Output the (x, y) coordinate of the center of the cell containing the given text.  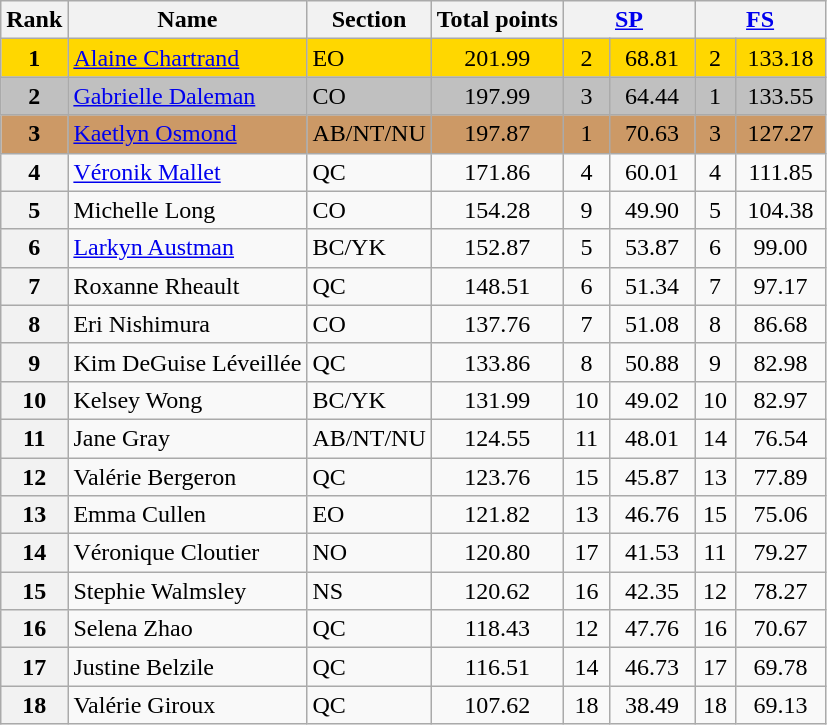
152.87 (497, 248)
118.43 (497, 629)
Michelle Long (188, 210)
Emma Cullen (188, 515)
124.55 (497, 438)
78.27 (781, 591)
NS (369, 591)
123.76 (497, 477)
Kaetlyn Osmond (188, 134)
68.81 (652, 58)
Name (188, 20)
NO (369, 553)
Roxanne Rheault (188, 286)
Stephie Walmsley (188, 591)
82.97 (781, 400)
107.62 (497, 705)
Section (369, 20)
171.86 (497, 172)
Valérie Giroux (188, 705)
41.53 (652, 553)
48.01 (652, 438)
75.06 (781, 515)
Jane Gray (188, 438)
49.02 (652, 400)
69.13 (781, 705)
Véronik Mallet (188, 172)
111.85 (781, 172)
127.27 (781, 134)
50.88 (652, 362)
133.86 (497, 362)
121.82 (497, 515)
82.98 (781, 362)
154.28 (497, 210)
Rank (34, 20)
70.63 (652, 134)
97.17 (781, 286)
133.55 (781, 96)
60.01 (652, 172)
120.80 (497, 553)
76.54 (781, 438)
51.08 (652, 324)
137.76 (497, 324)
Kim DeGuise Léveillée (188, 362)
116.51 (497, 667)
79.27 (781, 553)
104.38 (781, 210)
69.78 (781, 667)
Larkyn Austman (188, 248)
120.62 (497, 591)
Justine Belzile (188, 667)
131.99 (497, 400)
46.73 (652, 667)
46.76 (652, 515)
86.68 (781, 324)
197.99 (497, 96)
Véronique Cloutier (188, 553)
53.87 (652, 248)
201.99 (497, 58)
77.89 (781, 477)
51.34 (652, 286)
FS (760, 20)
197.87 (497, 134)
Gabrielle Daleman (188, 96)
Alaine Chartrand (188, 58)
47.76 (652, 629)
49.90 (652, 210)
SP (628, 20)
45.87 (652, 477)
Valérie Bergeron (188, 477)
Selena Zhao (188, 629)
Total points (497, 20)
70.67 (781, 629)
133.18 (781, 58)
Kelsey Wong (188, 400)
99.00 (781, 248)
38.49 (652, 705)
Eri Nishimura (188, 324)
148.51 (497, 286)
64.44 (652, 96)
42.35 (652, 591)
